Identify which cell holds the provided text, then report its (x, y) central coordinate. 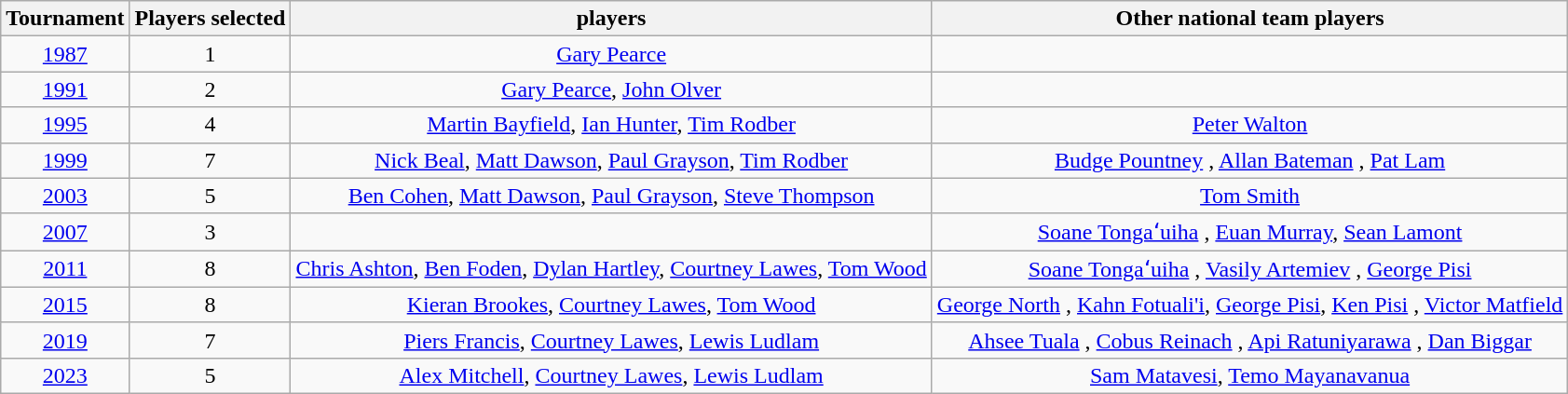
Gary Pearce (611, 54)
1999 (65, 160)
Peter Walton (1250, 125)
2015 (65, 305)
Other national team players (1250, 19)
2003 (65, 196)
4 (211, 125)
2019 (65, 340)
Piers Francis, Courtney Lawes, Lewis Ludlam (611, 340)
3 (211, 232)
Tournament (65, 19)
Gary Pearce, John Olver (611, 89)
Kieran Brookes, Courtney Lawes, Tom Wood (611, 305)
Chris Ashton, Ben Foden, Dylan Hartley, Courtney Lawes, Tom Wood (611, 269)
1987 (65, 54)
Tom Smith (1250, 196)
Ben Cohen, Matt Dawson, Paul Grayson, Steve Thompson (611, 196)
Ahsee Tuala , Cobus Reinach , Api Ratuniyarawa , Dan Biggar (1250, 340)
Soane Tongaʻuiha , Vasily Artemiev , George Pisi (1250, 269)
2011 (65, 269)
1995 (65, 125)
Alex Mitchell, Courtney Lawes, Lewis Ludlam (611, 375)
2023 (65, 375)
1991 (65, 89)
Soane Tongaʻuiha , Euan Murray, Sean Lamont (1250, 232)
2007 (65, 232)
players (611, 19)
Nick Beal, Matt Dawson, Paul Grayson, Tim Rodber (611, 160)
Budge Pountney , Allan Bateman , Pat Lam (1250, 160)
Martin Bayfield, Ian Hunter, Tim Rodber (611, 125)
Players selected (211, 19)
Sam Matavesi, Temo Mayanavanua (1250, 375)
George North , Kahn Fotuali'i, George Pisi, Ken Pisi , Victor Matfield (1250, 305)
2 (211, 89)
1 (211, 54)
